Scan for the cell matching the given text and deliver its [X, Y] coordinate at center. 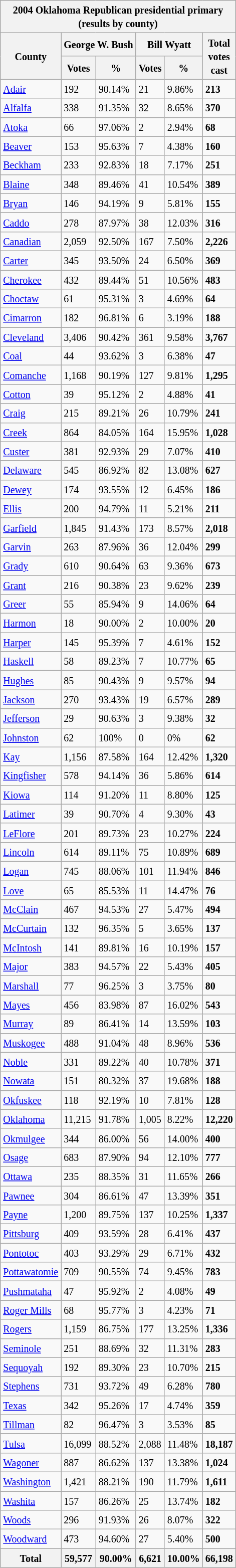
95.26% [116, 1405]
90.64% [116, 565]
58 [78, 661]
Kay [31, 756]
4.08% [183, 1291]
186 [219, 489]
Latimer [31, 814]
2,088 [150, 1443]
627 [219, 470]
10.19% [183, 947]
1,200 [78, 1215]
Blaine [31, 184]
6.38% [183, 356]
383 [78, 966]
745 [78, 871]
93.43% [116, 699]
467 [78, 909]
56 [150, 1138]
381 [78, 451]
24 [150, 260]
Woods [31, 1520]
278 [78, 222]
Dewey [31, 489]
351 [219, 1196]
87.97% [116, 222]
Johnston [31, 737]
13.59% [183, 1024]
94.60% [116, 1539]
456 [78, 1005]
235 [78, 1176]
Kingfisher [31, 775]
91.20% [116, 795]
Tillman [31, 1424]
94.19% [116, 203]
61 [78, 299]
9.36% [183, 565]
11.79% [183, 1481]
11.48% [183, 1443]
Mayes [31, 1005]
83.98% [116, 1005]
1,336 [219, 1329]
95.92% [116, 1291]
17 [150, 1405]
96.25% [116, 986]
Choctaw [31, 299]
40 [150, 1062]
361 [150, 337]
88.52% [116, 1443]
12.42% [183, 756]
89 [78, 1024]
437 [219, 1234]
Coal [31, 356]
10.56% [183, 279]
270 [78, 699]
0% [183, 737]
1,005 [150, 1119]
101 [150, 871]
Bryan [31, 203]
1,156 [78, 756]
Okmulgee [31, 1138]
16.02% [183, 1005]
4.69% [183, 299]
Adair [31, 89]
90.42% [116, 337]
173 [150, 527]
488 [78, 1043]
100% [116, 737]
128 [219, 1100]
Washington [31, 1481]
263 [78, 546]
12 [150, 489]
846 [219, 871]
673 [219, 565]
4.88% [183, 394]
783 [219, 1272]
63 [150, 565]
County [31, 56]
90.14% [116, 89]
1,611 [219, 1481]
887 [78, 1462]
76 [219, 890]
Pontotoc [31, 1253]
10.27% [183, 833]
74 [150, 1272]
5 [150, 928]
6.50% [183, 260]
19.68% [183, 1081]
Tulsa [31, 1443]
103 [219, 1024]
George W. Bush [98, 45]
4.23% [183, 1310]
610 [78, 565]
44 [78, 356]
11.65% [183, 1176]
6.57% [183, 699]
Pawnee [31, 1196]
7.81% [183, 1100]
87.58% [116, 756]
95.31% [116, 299]
91.04% [116, 1043]
Harmon [31, 623]
96.81% [116, 318]
239 [219, 585]
89.30% [116, 1367]
Total [31, 1558]
80 [219, 986]
Carter [31, 260]
389 [219, 184]
95.77% [116, 1310]
Cimarron [31, 318]
224 [219, 833]
2004 Oklahoma Republican presidential primary(results by county) [118, 17]
777 [219, 1157]
89.44% [116, 279]
6.45% [183, 489]
Harper [31, 642]
89.81% [116, 947]
87 [150, 1005]
125 [219, 795]
14.00% [183, 1138]
6.41% [183, 1234]
91.43% [116, 527]
151 [78, 1081]
216 [78, 585]
89.73% [116, 833]
233 [78, 165]
90.19% [116, 375]
10.78% [183, 1062]
Garfield [31, 527]
55 [78, 604]
4.74% [183, 1405]
22 [150, 966]
4.38% [183, 146]
86.61% [116, 1196]
369 [219, 260]
405 [219, 966]
89.11% [116, 852]
89.46% [116, 184]
66,198 [219, 1558]
Jefferson [31, 718]
201 [78, 833]
12.03% [183, 222]
Muskogee [31, 1043]
304 [78, 1196]
25 [150, 1500]
McIntosh [31, 947]
160 [219, 146]
Seminole [31, 1348]
94.57% [116, 966]
4 [150, 814]
780 [219, 1386]
6.28% [183, 1386]
94.14% [116, 775]
94.79% [116, 508]
Hughes [31, 680]
91.35% [116, 108]
1,421 [78, 1481]
3.19% [183, 318]
10.25% [183, 1215]
75 [150, 852]
93.62% [116, 356]
Payne [31, 1215]
132 [78, 928]
89.23% [116, 661]
Washita [31, 1500]
Pittsburg [31, 1234]
Marshall [31, 986]
12.10% [183, 1157]
473 [78, 1539]
Osage [31, 1157]
483 [219, 279]
543 [219, 1005]
9.86% [183, 89]
1,024 [219, 1462]
91.93% [116, 1520]
Love [31, 890]
118 [78, 1100]
689 [219, 852]
1,159 [78, 1329]
409 [78, 1234]
Grady [31, 565]
92.93% [116, 451]
9.58% [183, 337]
Murray [31, 1024]
2,059 [78, 241]
127 [150, 375]
92.50% [116, 241]
90.63% [116, 718]
Creek [31, 432]
683 [78, 1157]
86.00% [116, 1138]
89.75% [116, 1215]
10.89% [183, 852]
43 [219, 814]
344 [78, 1138]
96.47% [116, 1424]
536 [219, 1043]
5.43% [183, 966]
13.25% [183, 1329]
92.19% [116, 1100]
86.92% [116, 470]
13.39% [183, 1196]
Canadian [31, 241]
Nowata [31, 1081]
709 [78, 1272]
348 [78, 184]
5.81% [183, 203]
14.47% [183, 890]
2.94% [183, 127]
114 [78, 795]
177 [150, 1329]
14.06% [183, 604]
5.86% [183, 775]
88.21% [116, 1481]
1,845 [78, 527]
Greer [31, 604]
Custer [31, 451]
545 [78, 470]
Jackson [31, 699]
Roger Mills [31, 1310]
Alfalfa [31, 108]
7.17% [183, 165]
Comanche [31, 375]
296 [78, 1520]
85.53% [116, 890]
5.21% [183, 508]
92.83% [116, 165]
Delaware [31, 470]
Ellis [31, 508]
Woodward [31, 1539]
3.53% [183, 1424]
Caddo [31, 222]
7.07% [183, 451]
10.79% [183, 413]
10.77% [183, 661]
77 [78, 986]
80.32% [116, 1081]
Lincoln [31, 852]
1,028 [219, 432]
11.94% [183, 871]
3,767 [219, 337]
McClain [31, 909]
Noble [31, 1062]
Pushmataha [31, 1291]
200 [78, 508]
90.43% [116, 680]
410 [219, 451]
93.29% [116, 1253]
7.50% [183, 241]
95.12% [116, 394]
500 [219, 1539]
266 [219, 1176]
19 [150, 699]
97.06% [116, 127]
403 [78, 1253]
1,168 [78, 375]
11.31% [183, 1348]
0 [150, 737]
38 [150, 222]
Okfuskee [31, 1100]
21 [150, 89]
Haskell [31, 661]
359 [219, 1405]
Logan [31, 871]
Oklahoma [31, 1119]
86.41% [116, 1024]
18,187 [219, 1443]
51 [150, 279]
Craig [31, 413]
96.35% [116, 928]
28 [150, 1234]
95.63% [116, 146]
Kiowa [31, 795]
9.81% [183, 375]
Sequoyah [31, 1367]
145 [78, 642]
90.55% [116, 1272]
8.57% [183, 527]
88.69% [116, 1348]
Bill Wyatt [169, 45]
13.38% [183, 1462]
Texas [31, 1405]
494 [219, 909]
1,320 [219, 756]
2,018 [219, 527]
11,215 [78, 1119]
93.59% [116, 1234]
Cleveland [31, 337]
Ottawa [31, 1176]
8.07% [183, 1520]
Beckham [31, 165]
8.65% [183, 108]
14 [150, 1024]
Stephens [31, 1386]
370 [219, 108]
Beaver [31, 146]
3.65% [183, 928]
211 [219, 508]
86.62% [116, 1462]
71 [219, 1310]
90.38% [116, 585]
3,406 [78, 337]
16,099 [78, 1443]
89.21% [116, 413]
167 [150, 241]
87.96% [116, 546]
578 [78, 775]
88.35% [116, 1176]
95.39% [116, 642]
190 [150, 1481]
90.70% [116, 814]
316 [219, 222]
15.95% [183, 432]
Wagoner [31, 1462]
48 [150, 1043]
20 [219, 623]
89.22% [116, 1062]
10.70% [183, 1367]
152 [219, 642]
2,226 [219, 241]
731 [78, 1386]
371 [219, 1062]
86.75% [116, 1329]
3.75% [183, 986]
Major [31, 966]
13.08% [183, 470]
16 [150, 947]
10 [150, 1100]
6 [150, 318]
5.47% [183, 909]
31 [150, 1176]
8.80% [183, 795]
93.72% [116, 1386]
8.96% [183, 1043]
213 [219, 89]
1,337 [219, 1215]
141 [78, 947]
91.78% [116, 1119]
37 [150, 1081]
88.06% [116, 871]
Totalvotescast [219, 56]
331 [78, 1062]
1,295 [219, 375]
153 [78, 146]
59,577 [78, 1558]
5.40% [183, 1539]
9.38% [183, 718]
87.90% [116, 1157]
8.22% [183, 1119]
9.57% [183, 680]
10.54% [183, 184]
6,621 [150, 1558]
299 [219, 546]
146 [78, 203]
289 [219, 699]
Garvin [31, 546]
12,220 [219, 1119]
338 [78, 108]
864 [78, 432]
84.05% [116, 432]
94.53% [116, 909]
McCurtain [31, 928]
13.74% [183, 1500]
LeFlore [31, 833]
174 [78, 489]
9.45% [183, 1272]
Cotton [31, 394]
155 [219, 203]
9.30% [183, 814]
4.61% [183, 642]
345 [78, 260]
Pottawatomie [31, 1272]
Atoka [31, 127]
6.71% [183, 1253]
400 [219, 1138]
85.94% [116, 604]
Rogers [31, 1329]
Grant [31, 585]
66 [78, 127]
322 [219, 1520]
93.55% [116, 489]
9.62% [183, 585]
Cherokee [31, 279]
93.50% [116, 260]
12.04% [183, 546]
86.26% [116, 1500]
342 [78, 1405]
283 [219, 1348]
241 [219, 413]
